From the cell containing the given text, extract its center point as [x, y] coordinate. 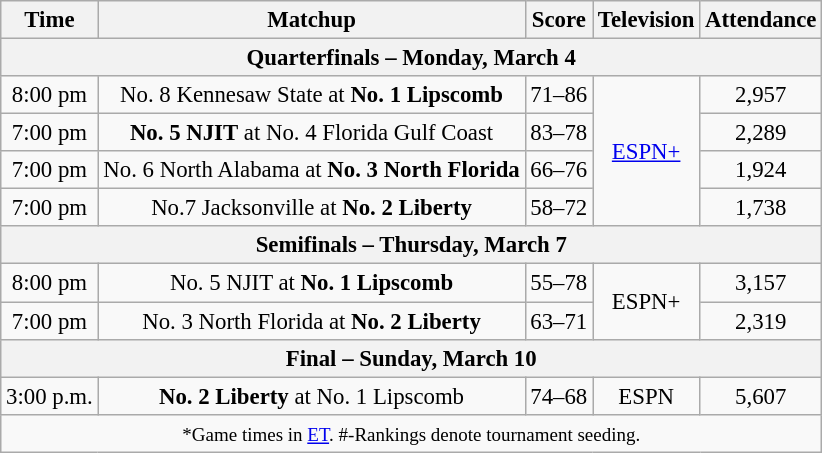
55–78 [559, 283]
3:00 p.m. [50, 396]
83–78 [559, 133]
Score [559, 20]
No.7 Jacksonville at No. 2 Liberty [312, 208]
No. 8 Kennesaw State at No. 1 Lipscomb [312, 95]
1,924 [761, 170]
No. 2 Liberty at No. 1 Lipscomb [312, 396]
*Game times in ET. #-Rankings denote tournament seeding. [412, 433]
No. 6 North Alabama at No. 3 North Florida [312, 170]
2,319 [761, 321]
No. 5 NJIT at No. 4 Florida Gulf Coast [312, 133]
3,157 [761, 283]
Time [50, 20]
Matchup [312, 20]
58–72 [559, 208]
Final – Sunday, March 10 [412, 358]
ESPN [646, 396]
63–71 [559, 321]
No. 3 North Florida at No. 2 Liberty [312, 321]
5,607 [761, 396]
Attendance [761, 20]
Quarterfinals – Monday, March 4 [412, 58]
71–86 [559, 95]
66–76 [559, 170]
74–68 [559, 396]
Semifinals – Thursday, March 7 [412, 245]
2,289 [761, 133]
Television [646, 20]
2,957 [761, 95]
1,738 [761, 208]
No. 5 NJIT at No. 1 Lipscomb [312, 283]
